Return the [X, Y] coordinate for the center point of the cell that contains the specified text.  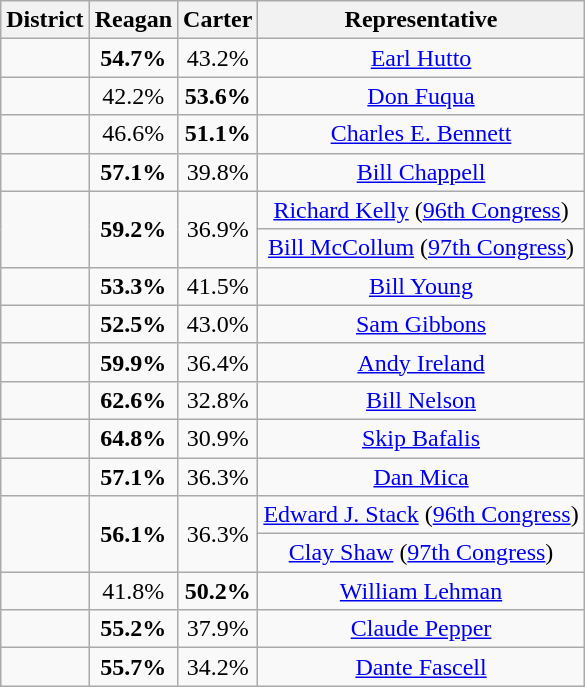
Bill Chappell [421, 172]
43.2% [218, 58]
Claude Pepper [421, 629]
43.0% [218, 324]
36.4% [218, 362]
56.1% [133, 534]
53.3% [133, 286]
34.2% [218, 667]
52.5% [133, 324]
41.8% [133, 591]
Bill Young [421, 286]
41.5% [218, 286]
Clay Shaw (97th Congress) [421, 553]
42.2% [133, 96]
62.6% [133, 400]
Dan Mica [421, 477]
39.8% [218, 172]
51.1% [218, 134]
55.7% [133, 667]
District [45, 20]
32.8% [218, 400]
Don Fuqua [421, 96]
Bill McCollum (97th Congress) [421, 248]
64.8% [133, 438]
59.9% [133, 362]
36.9% [218, 229]
46.6% [133, 134]
Sam Gibbons [421, 324]
Representative [421, 20]
Carter [218, 20]
37.9% [218, 629]
Charles E. Bennett [421, 134]
Richard Kelly (96th Congress) [421, 210]
Reagan [133, 20]
William Lehman [421, 591]
53.6% [218, 96]
55.2% [133, 629]
Earl Hutto [421, 58]
Dante Fascell [421, 667]
59.2% [133, 229]
Skip Bafalis [421, 438]
30.9% [218, 438]
Andy Ireland [421, 362]
54.7% [133, 58]
50.2% [218, 591]
Bill Nelson [421, 400]
Edward J. Stack (96th Congress) [421, 515]
